Find where the given text appears and provide that cell's center as (X, Y) coordinate. 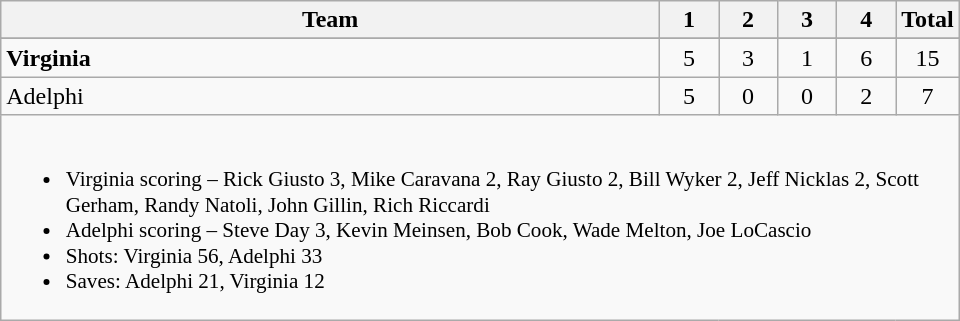
Total (928, 20)
Virginia (330, 58)
7 (928, 96)
Adelphi (330, 96)
4 (866, 20)
Team (330, 20)
6 (866, 58)
15 (928, 58)
